Capture the cell that displays the provided text and extract its (X, Y) central coordinate. 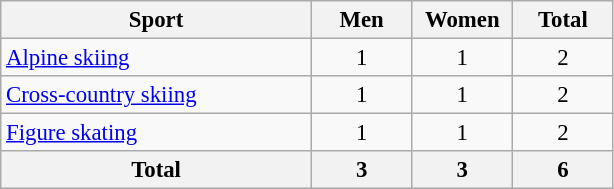
Sport (156, 20)
Cross-country skiing (156, 95)
Figure skating (156, 133)
6 (564, 170)
Alpine skiing (156, 58)
Women (462, 20)
Men (362, 20)
